Extract the (x, y) coordinate from the center of the cell holding the provided text.  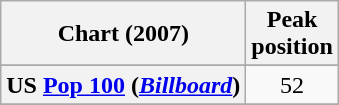
Chart (2007) (124, 34)
52 (292, 85)
Peakposition (292, 34)
US Pop 100 (Billboard) (124, 85)
